Pinpoint the cell where the given text exists, returning its (x, y) midpoint coordinate. 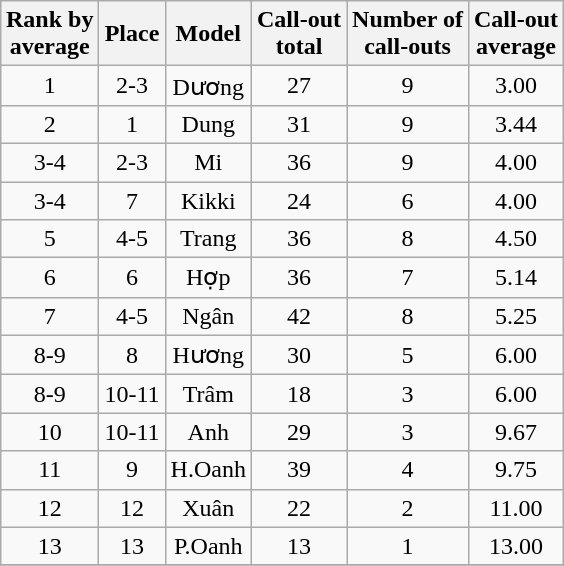
24 (298, 201)
Mi (208, 162)
Dung (208, 124)
4.50 (516, 239)
Model (208, 34)
Rank byaverage (49, 34)
Trâm (208, 394)
Call-outtotal (298, 34)
Dương (208, 86)
Call-outaverage (516, 34)
5.14 (516, 278)
Xuân (208, 508)
27 (298, 86)
Kikki (208, 201)
3.44 (516, 124)
H.Oanh (208, 470)
Number ofcall-outs (408, 34)
Anh (208, 432)
9.75 (516, 470)
39 (298, 470)
3.00 (516, 86)
4 (408, 470)
11.00 (516, 508)
13.00 (516, 546)
P.Oanh (208, 546)
Hương (208, 355)
9.67 (516, 432)
18 (298, 394)
5.25 (516, 316)
Trang (208, 239)
42 (298, 316)
Hợp (208, 278)
10 (49, 432)
31 (298, 124)
22 (298, 508)
11 (49, 470)
Place (132, 34)
Ngân (208, 316)
30 (298, 355)
29 (298, 432)
